Detect which cell encompasses the target text, then output its [X, Y] center coordinate. 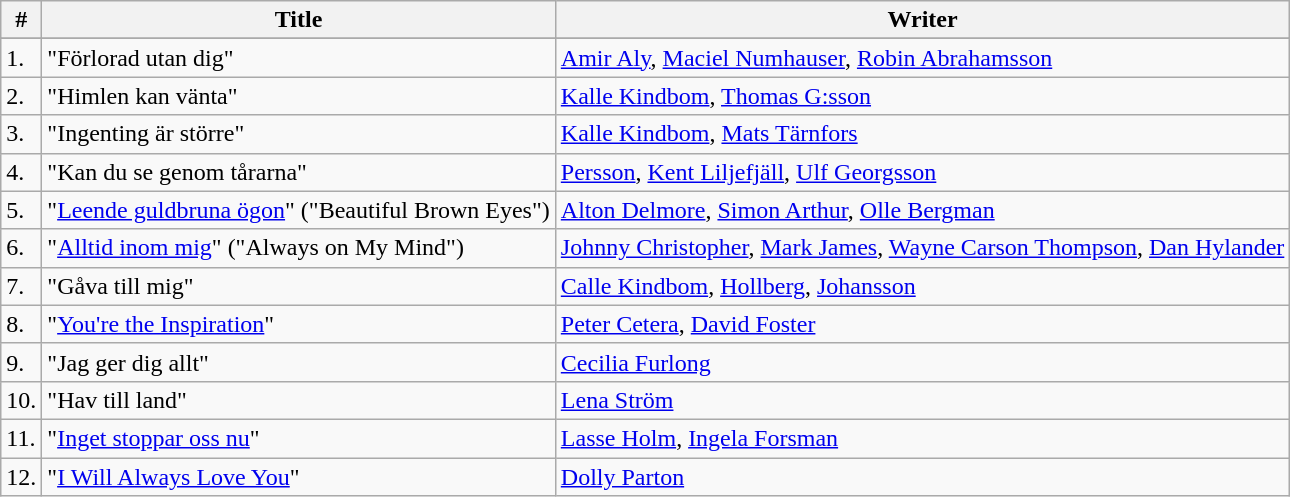
"Gåva till mig" [298, 286]
# [22, 20]
"Förlorad utan dig" [298, 58]
6. [22, 248]
Lena Ström [922, 400]
4. [22, 172]
7. [22, 286]
Johnny Christopher, Mark James, Wayne Carson Thompson, Dan Hylander [922, 248]
Cecilia Furlong [922, 362]
"Himlen kan vänta" [298, 96]
9. [22, 362]
"Hav till land" [298, 400]
Amir Aly, Maciel Numhauser, Robin Abrahamsson [922, 58]
"Kan du se genom tårarna" [298, 172]
Persson, Kent Liljefjäll, Ulf Georgsson [922, 172]
Dolly Parton [922, 477]
Title [298, 20]
Writer [922, 20]
5. [22, 210]
"Leende guldbruna ögon" ("Beautiful Brown Eyes") [298, 210]
"Ingenting är större" [298, 134]
Kalle Kindbom, Mats Tärnfors [922, 134]
"Jag ger dig allt" [298, 362]
Peter Cetera, David Foster [922, 324]
Alton Delmore, Simon Arthur, Olle Bergman [922, 210]
2. [22, 96]
Calle Kindbom, Hollberg, Johansson [922, 286]
"Alltid inom mig" ("Always on My Mind") [298, 248]
"I Will Always Love You" [298, 477]
Lasse Holm, Ingela Forsman [922, 438]
"You're the Inspiration" [298, 324]
3. [22, 134]
10. [22, 400]
1. [22, 58]
11. [22, 438]
8. [22, 324]
"Inget stoppar oss nu" [298, 438]
12. [22, 477]
Kalle Kindbom, Thomas G:sson [922, 96]
